Capture the cell that displays the provided text and extract its [x, y] central coordinate. 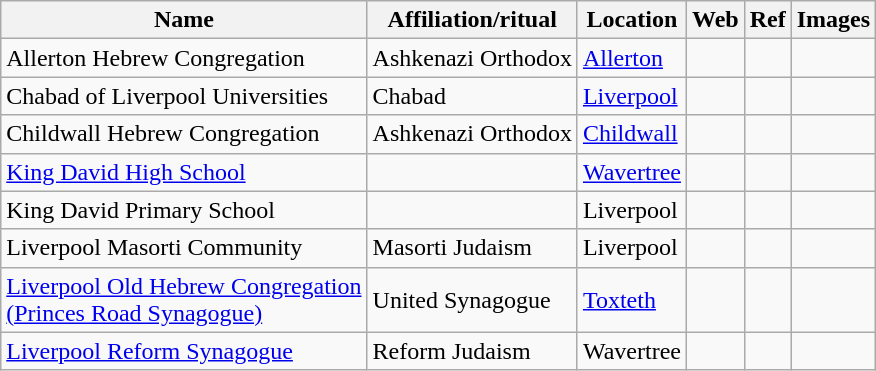
Web [715, 20]
Liverpool Reform Synagogue [184, 351]
Chabad [472, 96]
King David High School [184, 172]
Toxteth [632, 300]
King David Primary School [184, 210]
Ref [768, 20]
Affiliation/ritual [472, 20]
Location [632, 20]
Allerton Hebrew Congregation [184, 58]
Childwall Hebrew Congregation [184, 134]
Masorti Judaism [472, 248]
Chabad of Liverpool Universities [184, 96]
United Synagogue [472, 300]
Childwall [632, 134]
Liverpool Masorti Community [184, 248]
Reform Judaism [472, 351]
Name [184, 20]
Allerton [632, 58]
Images [833, 20]
Liverpool Old Hebrew Congregation (Princes Road Synagogue) [184, 300]
